Determine the (X, Y) coordinate at the center of the cell enclosing the given text.  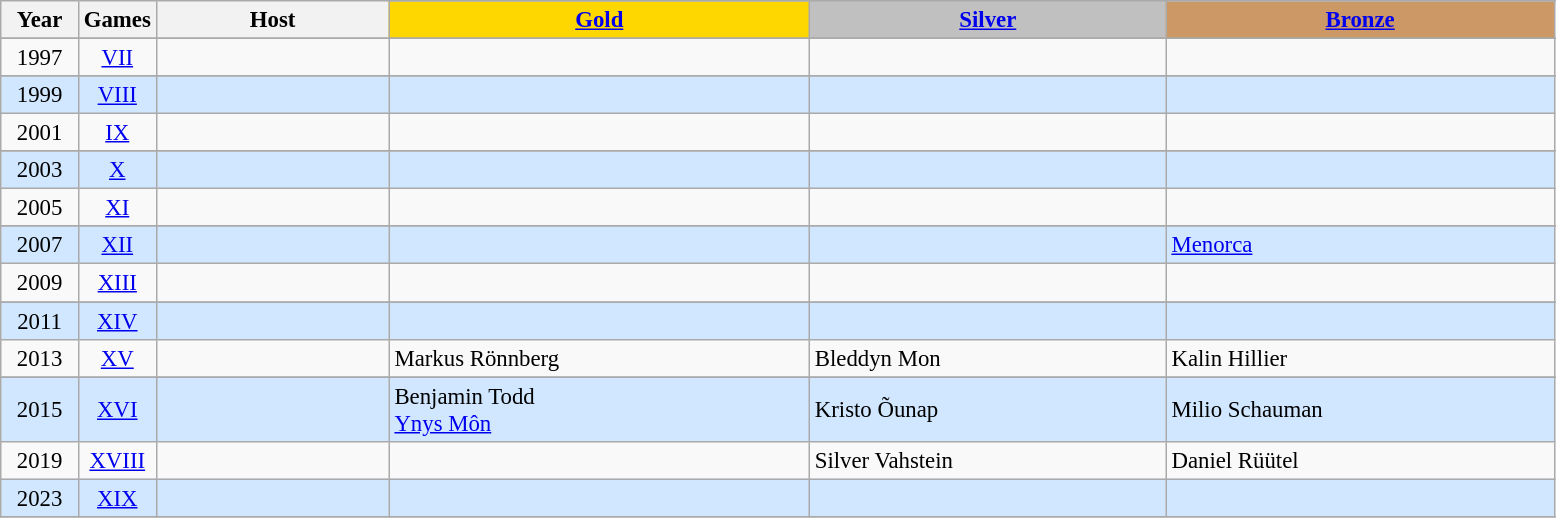
XIX (117, 498)
Milio Schauman (1360, 410)
XIV (117, 321)
Markus Rönnberg (599, 358)
2015 (40, 410)
Bronze (1360, 20)
X (117, 170)
IX (117, 133)
XVIII (117, 460)
2019 (40, 460)
2005 (40, 208)
2007 (40, 245)
XVI (117, 410)
Year (40, 20)
Daniel Rüütel (1360, 460)
XII (117, 245)
Games (117, 20)
Silver (988, 20)
Menorca (1360, 245)
Kristo Õunap (988, 410)
XI (117, 208)
2011 (40, 321)
Kalin Hillier (1360, 358)
Bleddyn Mon (988, 358)
Silver Vahstein (988, 460)
2009 (40, 283)
2023 (40, 498)
2001 (40, 133)
2003 (40, 170)
Host (272, 20)
2013 (40, 358)
Gold (599, 20)
1999 (40, 95)
XV (117, 358)
Benjamin Todd Ynys Môn (599, 410)
VIII (117, 95)
VII (117, 58)
XIII (117, 283)
1997 (40, 58)
